Output the [x, y] coordinate of the center of the cell containing the given text.  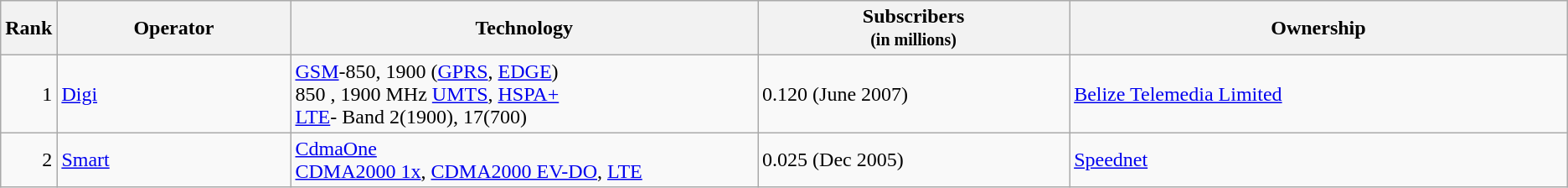
Subscribers(in millions) [914, 29]
0.120 (June 2007) [914, 94]
Belize Telemedia Limited [1318, 94]
Digi [174, 94]
2 [28, 159]
CdmaOneCDMA2000 1x, CDMA2000 EV-DO, LTE [524, 159]
0.025 (Dec 2005) [914, 159]
Ownership [1318, 29]
Speednet [1318, 159]
1 [28, 94]
GSM-850, 1900 (GPRS, EDGE) 850 , 1900 MHz UMTS, HSPA+ LTE- Band 2(1900), 17(700) [524, 94]
Smart [174, 159]
Rank [28, 29]
Technology [524, 29]
Operator [174, 29]
